Identify which cell holds the provided text, then report its [X, Y] central coordinate. 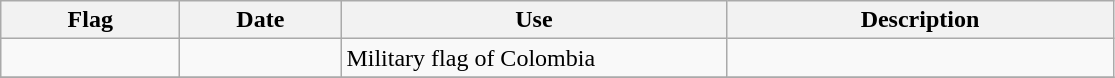
Date [260, 20]
Description [920, 20]
Military flag of Colombia [534, 58]
Flag [90, 20]
Use [534, 20]
